Find where the given text appears and provide that cell's center as [X, Y] coordinate. 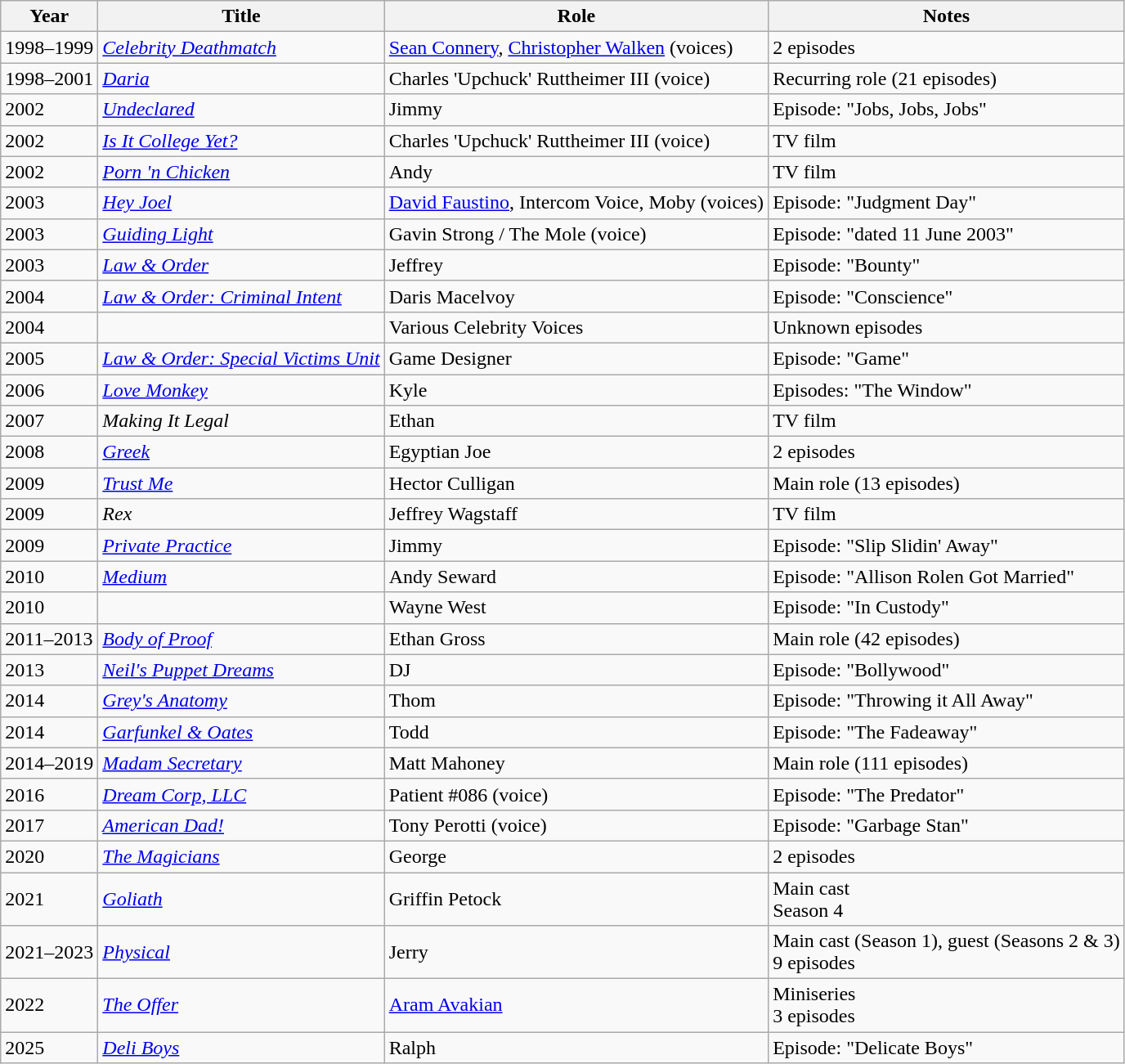
Main cast (Season 1), guest (Seasons 2 & 3)9 episodes [947, 952]
Garfunkel & Oates [241, 732]
Thom [576, 701]
Todd [576, 732]
DJ [576, 670]
2007 [49, 421]
Madam Secretary [241, 763]
The Magicians [241, 856]
The Offer [241, 1006]
American Dad! [241, 825]
Episode: "The Fadeaway" [947, 732]
Guiding Light [241, 234]
Main role (111 episodes) [947, 763]
2021–2023 [49, 952]
Law & Order: Criminal Intent [241, 296]
Kyle [576, 390]
Physical [241, 952]
Episode: "dated 11 June 2003" [947, 234]
Rex [241, 514]
2020 [49, 856]
Episode: "Throwing it All Away" [947, 701]
Game Designer [576, 358]
Miniseries3 episodes [947, 1006]
Making It Legal [241, 421]
2014–2019 [49, 763]
2021 [49, 898]
Aram Avakian [576, 1006]
Jeffrey Wagstaff [576, 514]
David Faustino, Intercom Voice, Moby (voices) [576, 203]
Jerry [576, 952]
Wayne West [576, 608]
Andy Seward [576, 577]
Egyptian Joe [576, 452]
Deli Boys [241, 1048]
2005 [49, 358]
Daria [241, 79]
Grey's Anatomy [241, 701]
Episode: "Jobs, Jobs, Jobs" [947, 110]
2025 [49, 1048]
Is It College Yet? [241, 141]
Ralph [576, 1048]
Episode: "In Custody" [947, 608]
2013 [49, 670]
Ethan [576, 421]
Griffin Petock [576, 898]
Hey Joel [241, 203]
Episode: "Bollywood" [947, 670]
Main role (13 episodes) [947, 483]
Notes [947, 16]
Greek [241, 452]
Andy [576, 172]
Episode: "Conscience" [947, 296]
Main castSeason 4 [947, 898]
Episode: "Garbage Stan" [947, 825]
Matt Mahoney [576, 763]
Jeffrey [576, 265]
2022 [49, 1006]
1998–1999 [49, 47]
Law & Order [241, 265]
Celebrity Deathmatch [241, 47]
2008 [49, 452]
Episode: "The Predator" [947, 794]
Episode: "Game" [947, 358]
Gavin Strong / The Mole (voice) [576, 234]
Ethan Gross [576, 639]
Recurring role (21 episodes) [947, 79]
Tony Perotti (voice) [576, 825]
Daris Macelvoy [576, 296]
Sean Connery, Christopher Walken (voices) [576, 47]
Goliath [241, 898]
Various Celebrity Voices [576, 327]
Episodes: "The Window" [947, 390]
Porn 'n Chicken [241, 172]
Role [576, 16]
Episode: "Bounty" [947, 265]
Law & Order: Special Victims Unit [241, 358]
2016 [49, 794]
Undeclared [241, 110]
Patient #086 (voice) [576, 794]
Episode: "Delicate Boys" [947, 1048]
Dream Corp, LLC [241, 794]
Main role (42 episodes) [947, 639]
Love Monkey [241, 390]
Episode: "Allison Rolen Got Married" [947, 577]
1998–2001 [49, 79]
2011–2013 [49, 639]
George [576, 856]
2006 [49, 390]
Body of Proof [241, 639]
Year [49, 16]
Episode: "Judgment Day" [947, 203]
Episode: "Slip Slidin' Away" [947, 545]
Neil's Puppet Dreams [241, 670]
2017 [49, 825]
Medium [241, 577]
Unknown episodes [947, 327]
Hector Culligan [576, 483]
Title [241, 16]
Private Practice [241, 545]
Trust Me [241, 483]
